Return [X, Y] of the center of cell containing provided text 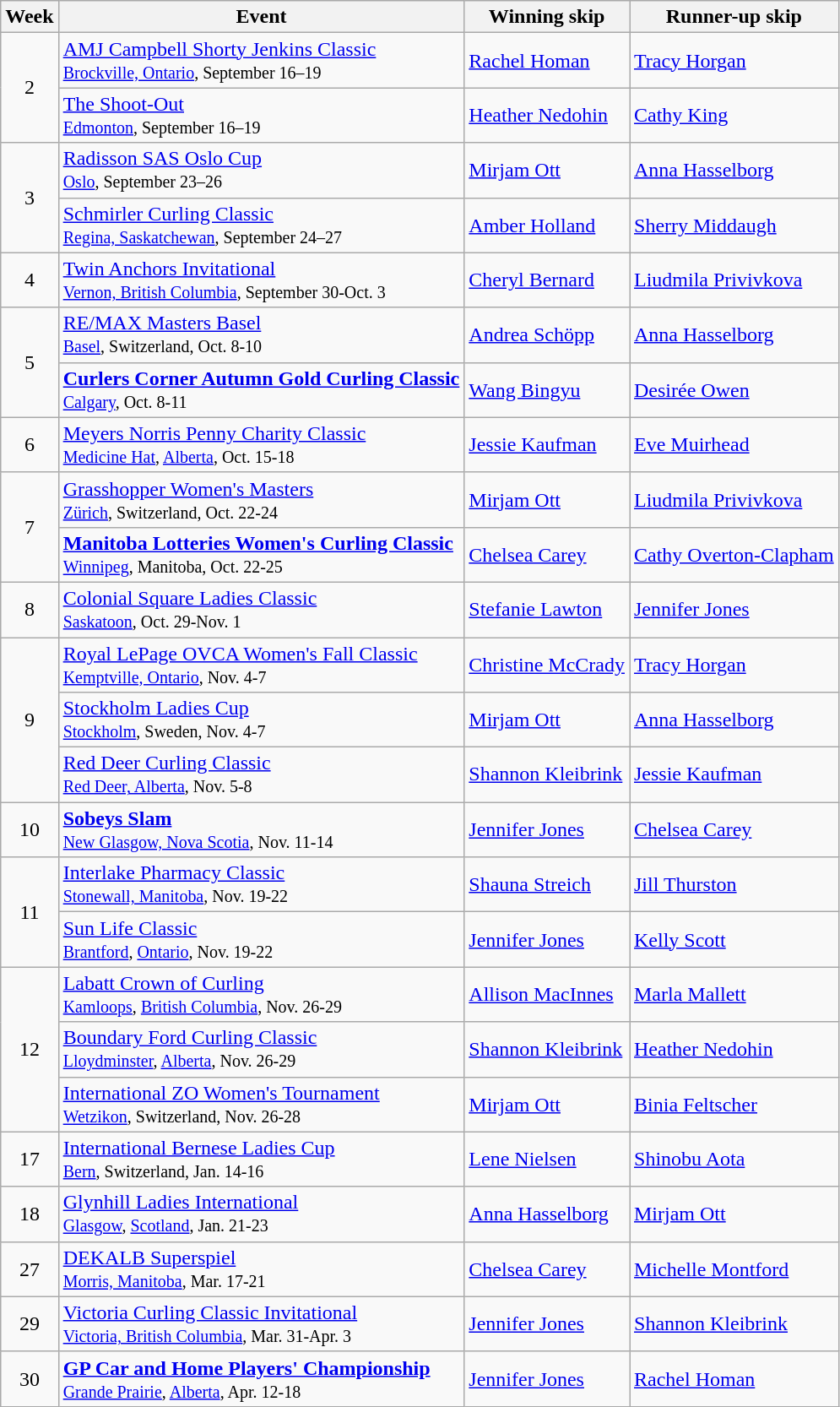
9 [30, 720]
11 [30, 912]
2 [30, 88]
Shauna Streich [547, 885]
8 [30, 610]
Cheryl Bernard [547, 280]
Sun Life Classic Brantford, Ontario, Nov. 19-22 [262, 939]
International ZO Women's Tournament Wetzikon, Switzerland, Nov. 26-28 [262, 1105]
The Shoot-Out Edmonton, September 16–19 [262, 115]
Wang Bingyu [547, 390]
29 [30, 1324]
Winning skip [547, 17]
30 [30, 1378]
Sobeys Slam New Glasgow, Nova Scotia, Nov. 11-14 [262, 829]
5 [30, 362]
Christine McCrady [547, 664]
18 [30, 1214]
Stockholm Ladies Cup Stockholm, Sweden, Nov. 4-7 [262, 720]
DEKALB Superspiel Morris, Manitoba, Mar. 17-21 [262, 1268]
Interlake Pharmacy Classic Stonewall, Manitoba, Nov. 19-22 [262, 885]
GP Car and Home Players' Championship Grande Prairie, Alberta, Apr. 12-18 [262, 1378]
Manitoba Lotteries Women's Curling Classic Winnipeg, Manitoba, Oct. 22-25 [262, 554]
Glynhill Ladies International Glasgow, Scotland, Jan. 21-23 [262, 1214]
AMJ Campbell Shorty Jenkins Classic Brockville, Ontario, September 16–19 [262, 61]
Jill Thurston [734, 885]
Lene Nielsen [547, 1159]
Schmirler Curling Classic Regina, Saskatchewan, September 24–27 [262, 225]
Runner-up skip [734, 17]
Allison MacInnes [547, 995]
Cathy Overton-Clapham [734, 554]
4 [30, 280]
Amber Holland [547, 225]
Stefanie Lawton [547, 610]
Shinobu Aota [734, 1159]
17 [30, 1159]
Boundary Ford Curling Classic Lloydminster, Alberta, Nov. 26-29 [262, 1049]
3 [30, 198]
Event [262, 17]
Marla Mallett [734, 995]
Michelle Montford [734, 1268]
Cathy King [734, 115]
Colonial Square Ladies Classic Saskatoon, Oct. 29-Nov. 1 [262, 610]
Sherry Middaugh [734, 225]
7 [30, 527]
Victoria Curling Classic Invitational Victoria, British Columbia, Mar. 31-Apr. 3 [262, 1324]
Eve Muirhead [734, 444]
Red Deer Curling Classic Red Deer, Alberta, Nov. 5-8 [262, 775]
12 [30, 1049]
Twin Anchors Invitational Vernon, British Columbia, September 30-Oct. 3 [262, 280]
International Bernese Ladies Cup Bern, Switzerland, Jan. 14-16 [262, 1159]
Week [30, 17]
Andrea Schöpp [547, 334]
Grasshopper Women's Masters Zürich, Switzerland, Oct. 22-24 [262, 500]
Radisson SAS Oslo Cup Oslo, September 23–26 [262, 171]
Royal LePage OVCA Women's Fall Classic Kemptville, Ontario, Nov. 4-7 [262, 664]
10 [30, 829]
Kelly Scott [734, 939]
27 [30, 1268]
Curlers Corner Autumn Gold Curling Classic Calgary, Oct. 8-11 [262, 390]
RE/MAX Masters Basel Basel, Switzerland, Oct. 8-10 [262, 334]
Labatt Crown of Curling Kamloops, British Columbia, Nov. 26-29 [262, 995]
6 [30, 444]
Meyers Norris Penny Charity Classic Medicine Hat, Alberta, Oct. 15-18 [262, 444]
Binia Feltscher [734, 1105]
Desirée Owen [734, 390]
